Pinpoint the cell where the given text exists, returning its (x, y) midpoint coordinate. 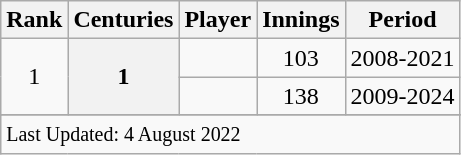
Period (402, 20)
2009-2024 (402, 96)
Innings (301, 20)
Rank (34, 20)
138 (301, 96)
103 (301, 58)
2008-2021 (402, 58)
Player (218, 20)
Centuries (124, 20)
Last Updated: 4 August 2022 (230, 134)
